Capture the cell that displays the provided text and extract its (x, y) central coordinate. 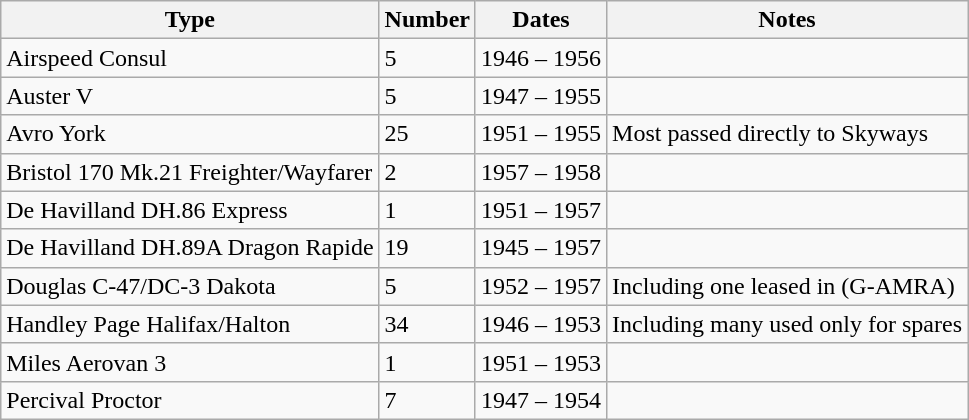
Including one leased in (G-AMRA) (788, 286)
Dates (540, 20)
Number (427, 20)
19 (427, 248)
De Havilland DH.89A Dragon Rapide (190, 248)
1946 – 1953 (540, 324)
Including many used only for spares (788, 324)
34 (427, 324)
1945 – 1957 (540, 248)
2 (427, 172)
1947 – 1955 (540, 96)
1951 – 1955 (540, 134)
Miles Aerovan 3 (190, 362)
1946 – 1956 (540, 58)
1957 – 1958 (540, 172)
Notes (788, 20)
Most passed directly to Skyways (788, 134)
Percival Proctor (190, 400)
Handley Page Halifax/Halton (190, 324)
1951 – 1953 (540, 362)
1951 – 1957 (540, 210)
Bristol 170 Mk.21 Freighter/Wayfarer (190, 172)
1947 – 1954 (540, 400)
Douglas C-47/DC-3 Dakota (190, 286)
Avro York (190, 134)
7 (427, 400)
25 (427, 134)
De Havilland DH.86 Express (190, 210)
Auster V (190, 96)
Type (190, 20)
Airspeed Consul (190, 58)
1952 – 1957 (540, 286)
